Search for the cell housing the specified text and yield its [X, Y] center coordinate. 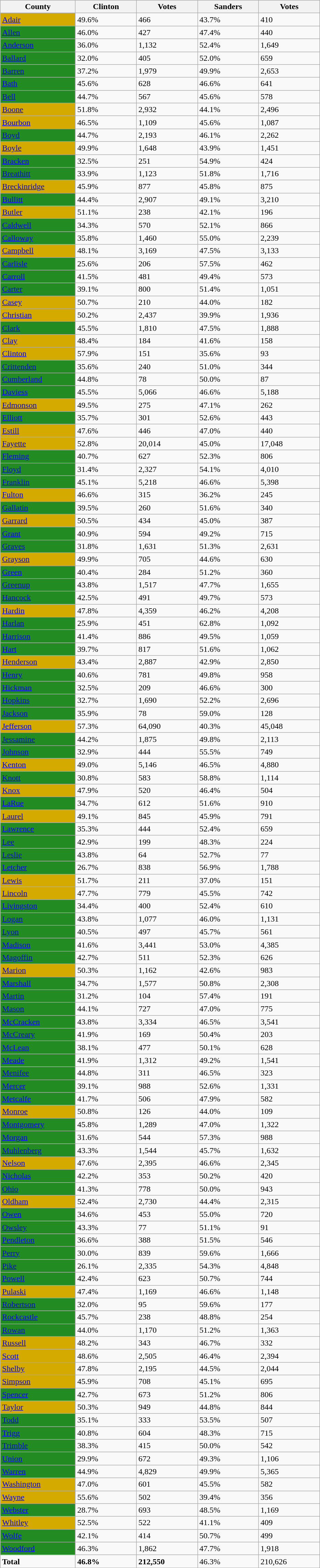
875 [289, 187]
40.4% [106, 572]
630 [289, 559]
561 [289, 932]
344 [289, 366]
Pike [38, 1266]
Livingston [38, 906]
4,829 [167, 1471]
51.0% [228, 366]
44.9% [106, 1471]
507 [289, 1420]
36.0% [106, 45]
32.9% [106, 752]
434 [167, 521]
800 [167, 289]
211 [167, 880]
210 [167, 302]
52.5% [106, 1523]
56.9% [228, 868]
Grayson [38, 559]
2,315 [289, 1202]
49.0% [106, 765]
491 [167, 598]
36.2% [228, 495]
4,359 [167, 611]
25.9% [106, 623]
37.0% [228, 880]
57.4% [228, 996]
224 [289, 842]
Russell [38, 1343]
Leslie [38, 855]
2,907 [167, 200]
1,655 [289, 585]
Breckinridge [38, 187]
1,577 [167, 983]
Caldwell [38, 225]
705 [167, 559]
2,505 [167, 1356]
744 [289, 1279]
727 [167, 1009]
Wolfe [38, 1536]
Martin [38, 996]
Carroll [38, 276]
626 [289, 957]
4,880 [289, 765]
Breathitt [38, 174]
1,862 [167, 1548]
20,014 [167, 444]
Kenton [38, 765]
Rockcastle [38, 1317]
Letcher [38, 868]
Hart [38, 649]
62.8% [228, 623]
451 [167, 623]
55.5% [228, 752]
427 [167, 32]
49.7% [228, 598]
Nicholas [38, 1176]
Robertson [38, 1304]
499 [289, 1536]
177 [289, 1304]
1,632 [289, 1150]
1,077 [167, 919]
5,146 [167, 765]
Bell [38, 97]
360 [289, 572]
2,193 [167, 135]
Henry [38, 675]
51.4% [228, 289]
409 [289, 1523]
1,148 [289, 1292]
1,936 [289, 315]
40.3% [228, 726]
612 [167, 803]
LaRue [38, 803]
40.6% [106, 675]
332 [289, 1343]
Todd [38, 1420]
Lewis [38, 880]
Pendleton [38, 1240]
3,133 [289, 251]
203 [289, 1035]
497 [167, 932]
128 [289, 713]
30.8% [106, 777]
1,162 [167, 970]
48.8% [228, 1317]
462 [289, 264]
245 [289, 495]
983 [289, 970]
25.6% [106, 264]
35.7% [106, 418]
Harrison [38, 636]
41.5% [106, 276]
578 [289, 97]
28.7% [106, 1510]
Trimble [38, 1446]
Nelson [38, 1163]
Union [38, 1459]
693 [167, 1510]
39.4% [228, 1497]
209 [167, 688]
453 [167, 1215]
388 [167, 1240]
1,544 [167, 1150]
Boyle [38, 148]
Woodford [38, 1548]
87 [289, 379]
343 [167, 1343]
601 [167, 1484]
Fleming [38, 456]
McCracken [38, 1022]
40.8% [106, 1433]
610 [289, 906]
570 [167, 225]
1,979 [167, 71]
778 [167, 1189]
405 [167, 58]
35.8% [106, 238]
196 [289, 212]
191 [289, 996]
31.8% [106, 546]
41.7% [106, 1099]
Hancock [38, 598]
31.4% [106, 469]
1,131 [289, 919]
3,210 [289, 200]
673 [167, 1394]
2,850 [289, 662]
424 [289, 161]
477 [167, 1047]
2,496 [289, 109]
54.3% [228, 1266]
1,541 [289, 1060]
Knox [38, 791]
886 [167, 636]
Bullitt [38, 200]
1,114 [289, 777]
Adair [38, 20]
109 [289, 1112]
410 [289, 20]
39.9% [228, 315]
Pulaski [38, 1292]
46.7% [228, 1343]
Calloway [38, 238]
Bath [38, 84]
Meade [38, 1060]
2,631 [289, 546]
46.2% [228, 611]
206 [167, 264]
50.5% [106, 521]
Total [38, 1561]
39.5% [106, 508]
1,649 [289, 45]
184 [167, 341]
5,365 [289, 1471]
Edmonson [38, 405]
749 [289, 752]
779 [167, 893]
311 [167, 1073]
34.3% [106, 225]
520 [167, 791]
51.3% [228, 546]
42.5% [106, 598]
301 [167, 418]
34.6% [106, 1215]
26.7% [106, 868]
742 [289, 893]
Mercer [38, 1086]
40.5% [106, 932]
Washington [38, 1484]
567 [167, 97]
943 [289, 1189]
210,626 [289, 1561]
1,810 [167, 328]
1,322 [289, 1124]
284 [167, 572]
1,690 [167, 700]
5,398 [289, 482]
262 [289, 405]
420 [289, 1176]
33.9% [106, 174]
Sanders [228, 7]
54.1% [228, 469]
542 [289, 1446]
1,312 [167, 1060]
522 [167, 1523]
1,716 [289, 174]
Bourbon [38, 122]
594 [167, 533]
2,335 [167, 1266]
708 [167, 1381]
31.6% [106, 1137]
Warren [38, 1471]
353 [167, 1176]
Hickman [38, 688]
43.7% [228, 20]
2,887 [167, 662]
Campbell [38, 251]
57.9% [106, 353]
Lee [38, 842]
40.7% [106, 456]
466 [167, 20]
Ballard [38, 58]
30.0% [106, 1253]
McCreary [38, 1035]
3,441 [167, 945]
55.6% [106, 1497]
44.5% [228, 1368]
1,331 [289, 1086]
32.7% [106, 700]
502 [167, 1497]
1,875 [167, 739]
Marshall [38, 983]
2,437 [167, 315]
49.3% [228, 1459]
1,132 [167, 45]
169 [167, 1035]
414 [167, 1536]
817 [167, 649]
199 [167, 842]
95 [167, 1304]
949 [167, 1407]
1,087 [289, 122]
49.6% [106, 20]
Magoffin [38, 957]
333 [167, 1420]
Simpson [38, 1381]
1,170 [167, 1330]
Lawrence [38, 829]
254 [289, 1317]
1,092 [289, 623]
2,239 [289, 238]
Lyon [38, 932]
781 [167, 675]
3,541 [289, 1022]
838 [167, 868]
47.1% [228, 405]
1,788 [289, 868]
4,010 [289, 469]
Metcalfe [38, 1099]
Clay [38, 341]
Floyd [38, 469]
44.2% [106, 739]
104 [167, 996]
Mason [38, 1009]
1,059 [289, 636]
59.0% [228, 713]
Carlisle [38, 264]
Jessamine [38, 739]
866 [289, 225]
Franklin [38, 482]
41.4% [106, 636]
Owsley [38, 1227]
2,653 [289, 71]
53.0% [228, 945]
4,208 [289, 611]
323 [289, 1073]
4,385 [289, 945]
Ohio [38, 1189]
Grant [38, 533]
Gallatin [38, 508]
91 [289, 1227]
1,289 [167, 1124]
48.1% [106, 251]
41.1% [228, 1523]
Anderson [38, 45]
48.5% [228, 1510]
Perry [38, 1253]
Barren [38, 71]
4,848 [289, 1266]
Green [38, 572]
50.4% [228, 1035]
Morgan [38, 1137]
251 [167, 161]
627 [167, 456]
Hopkins [38, 700]
720 [289, 1215]
1,460 [167, 238]
275 [167, 405]
Trigg [38, 1433]
5,218 [167, 482]
Madison [38, 945]
Allen [38, 32]
Knott [38, 777]
1,648 [167, 148]
Hardin [38, 611]
46.1% [228, 135]
Wayne [38, 1497]
Owen [38, 1215]
387 [289, 521]
51.7% [106, 880]
53.5% [228, 1420]
52.0% [228, 58]
42.6% [228, 970]
38.1% [106, 1047]
182 [289, 302]
36.6% [106, 1240]
877 [167, 187]
57.5% [228, 264]
42.4% [106, 1279]
Muhlenberg [38, 1150]
3,169 [167, 251]
791 [289, 816]
52.8% [106, 444]
845 [167, 816]
Logan [38, 919]
260 [167, 508]
672 [167, 1459]
45,048 [289, 726]
Scott [38, 1356]
Fayette [38, 444]
48.4% [106, 341]
93 [289, 353]
Christian [38, 315]
604 [167, 1433]
Henderson [38, 662]
1,631 [167, 546]
Estill [38, 431]
Menifee [38, 1073]
43.9% [228, 148]
2,730 [167, 1202]
504 [289, 791]
Whitley [38, 1523]
Casey [38, 302]
52.1% [228, 225]
5,066 [167, 392]
212,550 [167, 1561]
Spencer [38, 1394]
29.9% [106, 1459]
17,048 [289, 444]
Fulton [38, 495]
Graves [38, 546]
839 [167, 1253]
300 [289, 688]
35.9% [106, 713]
2,345 [289, 1163]
695 [289, 1381]
Garrard [38, 521]
958 [289, 675]
County [38, 7]
1,363 [289, 1330]
446 [167, 431]
443 [289, 418]
315 [167, 495]
41.3% [106, 1189]
775 [289, 1009]
2,327 [167, 469]
2,262 [289, 135]
2,696 [289, 700]
Crittenden [38, 366]
Taylor [38, 1407]
39.7% [106, 649]
McLean [38, 1047]
Johnson [38, 752]
35.1% [106, 1420]
51.5% [228, 1240]
1,918 [289, 1548]
Elliott [38, 418]
Montgomery [38, 1124]
2,044 [289, 1368]
Carter [38, 289]
1,888 [289, 328]
58.8% [228, 777]
356 [289, 1497]
340 [289, 508]
Powell [38, 1279]
Oldham [38, 1202]
52.7% [228, 855]
Harlan [38, 623]
Butler [38, 212]
42.2% [106, 1176]
5,188 [289, 392]
Clark [38, 328]
1,451 [289, 148]
48.2% [106, 1343]
511 [167, 957]
2,113 [289, 739]
50.1% [228, 1047]
Shelby [38, 1368]
844 [289, 1407]
240 [167, 366]
Daviess [38, 392]
400 [167, 906]
40.9% [106, 533]
623 [167, 1279]
64,090 [167, 726]
158 [289, 341]
Marion [38, 970]
Laurel [38, 816]
44.6% [228, 559]
38.3% [106, 1446]
2,308 [289, 983]
481 [167, 276]
1,106 [289, 1459]
415 [167, 1446]
52.2% [228, 700]
35.3% [106, 829]
2,932 [167, 109]
2,394 [289, 1356]
641 [289, 84]
1,517 [167, 585]
910 [289, 803]
64 [167, 855]
Boone [38, 109]
48.6% [106, 1356]
506 [167, 1099]
544 [167, 1137]
1,666 [289, 1253]
26.1% [106, 1266]
Lincoln [38, 893]
583 [167, 777]
3,334 [167, 1022]
Bracken [38, 161]
Jefferson [38, 726]
54.9% [228, 161]
Monroe [38, 1112]
Webster [38, 1510]
126 [167, 1112]
Cumberland [38, 379]
Greenup [38, 585]
1,051 [289, 289]
37.2% [106, 71]
31.2% [106, 996]
2,395 [167, 1163]
43.4% [106, 662]
546 [289, 1240]
Rowan [38, 1330]
46.8% [106, 1561]
1,062 [289, 649]
1,109 [167, 122]
Boyd [38, 135]
1,123 [167, 174]
Jackson [38, 713]
2,195 [167, 1368]
49.4% [228, 276]
34.4% [106, 906]
